Search for the cell housing the specified text and yield its [X, Y] center coordinate. 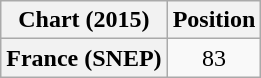
France (SNEP) [84, 58]
Chart (2015) [84, 20]
83 [214, 58]
Position [214, 20]
